Return [X, Y] of the center of cell containing provided text 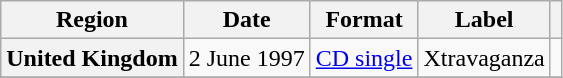
CD single [364, 58]
Date [246, 20]
United Kingdom [92, 58]
2 June 1997 [246, 58]
Region [92, 20]
Label [484, 20]
Xtravaganza [484, 58]
Format [364, 20]
